For the text-containing cell, return its midpoint in [X, Y] coordinate format. 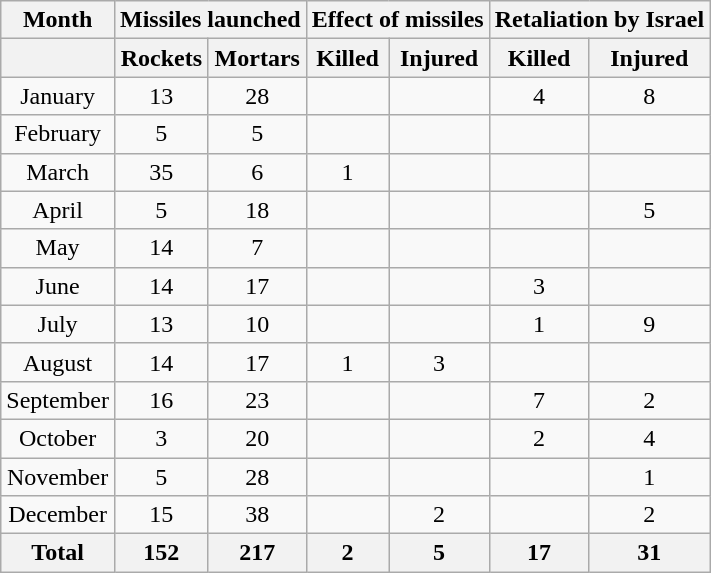
Month [58, 20]
Effect of missiles [398, 20]
217 [257, 553]
20 [257, 438]
9 [650, 324]
April [58, 210]
38 [257, 515]
June [58, 286]
35 [161, 172]
Retaliation by Israel [599, 20]
10 [257, 324]
May [58, 248]
31 [650, 553]
March [58, 172]
16 [161, 400]
August [58, 362]
23 [257, 400]
November [58, 477]
December [58, 515]
Total [58, 553]
July [58, 324]
Mortars [257, 58]
February [58, 134]
6 [257, 172]
152 [161, 553]
January [58, 96]
September [58, 400]
Missiles launched [210, 20]
October [58, 438]
Rockets [161, 58]
8 [650, 96]
15 [161, 515]
18 [257, 210]
